Return [x, y] of the center of cell containing provided text 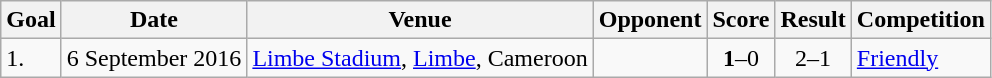
Score [741, 20]
1–0 [741, 58]
Friendly [920, 58]
Goal [31, 20]
1. [31, 58]
Competition [920, 20]
Limbe Stadium, Limbe, Cameroon [420, 58]
Result [813, 20]
2–1 [813, 58]
Opponent [650, 20]
Venue [420, 20]
6 September 2016 [154, 58]
Date [154, 20]
